Extract the (X, Y) coordinate from the center of the cell holding the provided text.  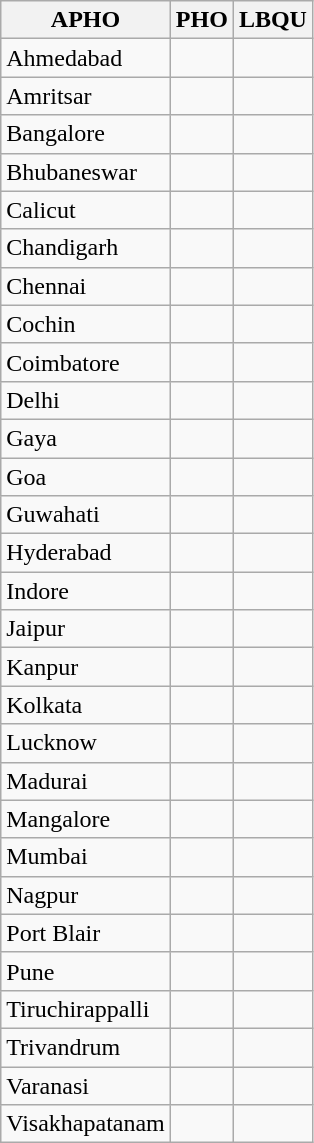
Visakhapatanam (86, 1124)
Mumbai (86, 857)
LBQU (272, 20)
Port Blair (86, 933)
Goa (86, 477)
Kanpur (86, 667)
Cochin (86, 324)
APHO (86, 20)
Lucknow (86, 743)
Calicut (86, 210)
Guwahati (86, 515)
Gaya (86, 438)
Varanasi (86, 1085)
Mangalore (86, 819)
Trivandrum (86, 1047)
Chennai (86, 286)
Bhubaneswar (86, 172)
PHO (202, 20)
Delhi (86, 400)
Nagpur (86, 895)
Kolkata (86, 705)
Indore (86, 591)
Bangalore (86, 134)
Amritsar (86, 96)
Chandigarh (86, 248)
Ahmedabad (86, 58)
Pune (86, 971)
Madurai (86, 781)
Hyderabad (86, 553)
Coimbatore (86, 362)
Jaipur (86, 629)
Tiruchirappalli (86, 1009)
